Determine the [X, Y] coordinate at the center of the cell enclosing the given text.  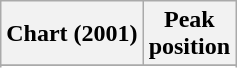
Peakposition [189, 34]
Chart (2001) [72, 34]
